Scan for the cell matching the given text and deliver its [X, Y] coordinate at center. 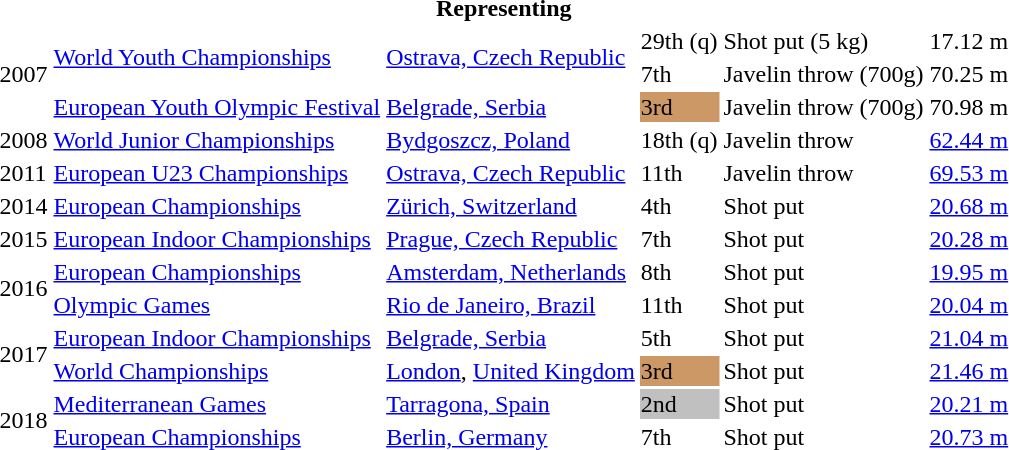
18th (q) [679, 140]
4th [679, 206]
World Youth Championships [217, 58]
Tarragona, Spain [511, 404]
Shot put (5 kg) [824, 41]
European Youth Olympic Festival [217, 107]
Bydgoszcz, Poland [511, 140]
Prague, Czech Republic [511, 239]
29th (q) [679, 41]
Olympic Games [217, 305]
European U23 Championships [217, 173]
London, United Kingdom [511, 371]
Amsterdam, Netherlands [511, 272]
Rio de Janeiro, Brazil [511, 305]
8th [679, 272]
Mediterranean Games [217, 404]
World Junior Championships [217, 140]
2nd [679, 404]
World Championships [217, 371]
Zürich, Switzerland [511, 206]
5th [679, 338]
